Extract the (X, Y) coordinate from the center of the cell holding the provided text.  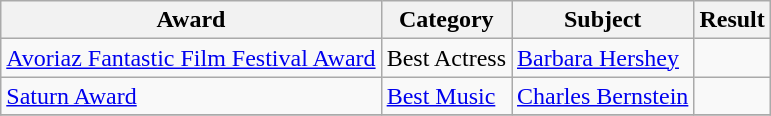
Charles Bernstein (603, 96)
Best Music (446, 96)
Category (446, 20)
Avoriaz Fantastic Film Festival Award (191, 58)
Result (732, 20)
Subject (603, 20)
Barbara Hershey (603, 58)
Best Actress (446, 58)
Award (191, 20)
Saturn Award (191, 96)
